Locate the cell with the specified text and output its (X, Y) center coordinate. 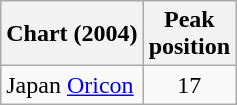
Peakposition (189, 34)
Chart (2004) (72, 34)
17 (189, 85)
Japan Oricon (72, 85)
